Scan for the cell matching the given text and deliver its [X, Y] coordinate at center. 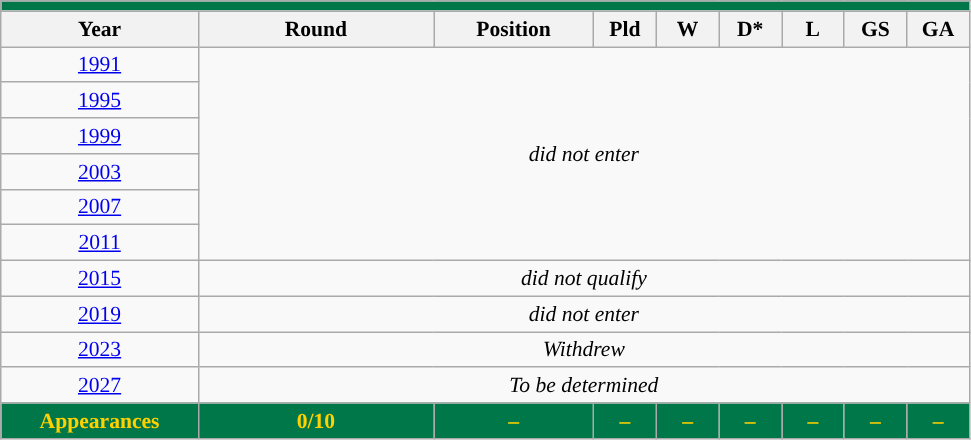
2015 [100, 279]
2019 [100, 314]
Withdrew [584, 350]
GS [876, 29]
W [688, 29]
2027 [100, 386]
2007 [100, 207]
did not qualify [584, 279]
1995 [100, 101]
Pld [626, 29]
To be determined [584, 386]
1991 [100, 65]
D* [750, 29]
0/10 [316, 421]
L [814, 29]
2023 [100, 350]
Appearances [100, 421]
2011 [100, 243]
1999 [100, 136]
Position [514, 29]
Round [316, 29]
2003 [100, 172]
Year [100, 29]
GA [938, 29]
